Determine the (X, Y) coordinate at the center of the cell enclosing the given text.  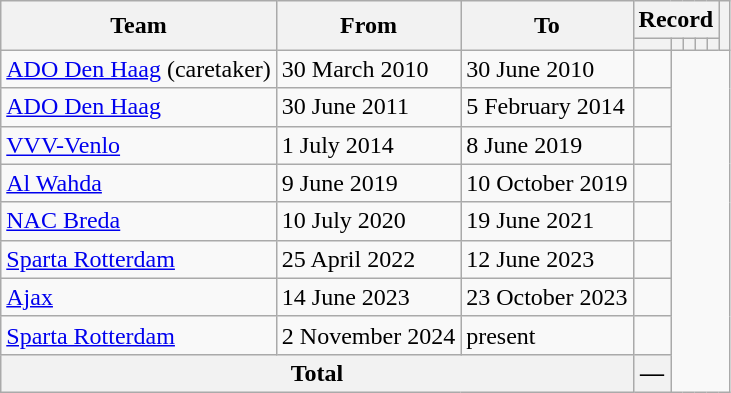
Al Wahda (139, 183)
2 November 2024 (368, 335)
9 June 2019 (368, 183)
— (652, 373)
23 October 2023 (547, 297)
8 June 2019 (547, 145)
30 March 2010 (368, 69)
ADO Den Haag (caretaker) (139, 69)
Total (317, 373)
19 June 2021 (547, 221)
30 June 2010 (547, 69)
5 February 2014 (547, 107)
14 June 2023 (368, 297)
NAC Breda (139, 221)
Team (139, 26)
1 July 2014 (368, 145)
25 April 2022 (368, 259)
To (547, 26)
ADO Den Haag (139, 107)
From (368, 26)
10 July 2020 (368, 221)
Record (676, 20)
30 June 2011 (368, 107)
Ajax (139, 297)
10 October 2019 (547, 183)
VVV-Venlo (139, 145)
12 June 2023 (547, 259)
present (547, 335)
